Extract the (x, y) coordinate from the center of the cell holding the provided text.  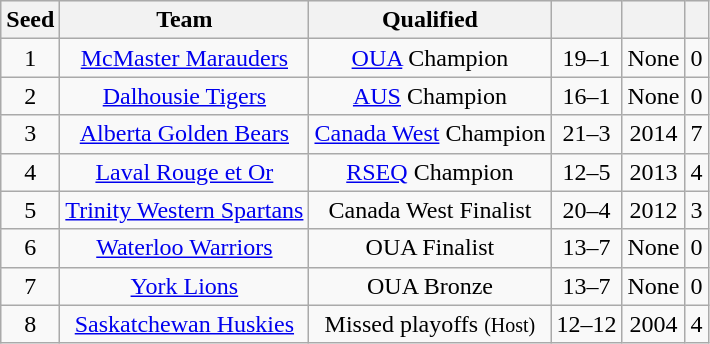
8 (30, 324)
Trinity Western Spartans (184, 210)
McMaster Marauders (184, 58)
AUS Champion (430, 96)
Canada West Finalist (430, 210)
2014 (654, 134)
2012 (654, 210)
RSEQ Champion (430, 172)
2 (30, 96)
5 (30, 210)
OUA Finalist (430, 248)
York Lions (184, 286)
OUA Bronze (430, 286)
16–1 (586, 96)
Alberta Golden Bears (184, 134)
2004 (654, 324)
Waterloo Warriors (184, 248)
Qualified (430, 20)
19–1 (586, 58)
Team (184, 20)
6 (30, 248)
Missed playoffs (Host) (430, 324)
12–12 (586, 324)
Seed (30, 20)
12–5 (586, 172)
21–3 (586, 134)
Laval Rouge et Or (184, 172)
Canada West Champion (430, 134)
20–4 (586, 210)
Saskatchewan Huskies (184, 324)
Dalhousie Tigers (184, 96)
OUA Champion (430, 58)
2013 (654, 172)
1 (30, 58)
